From the cell containing the given text, extract its center point as (x, y) coordinate. 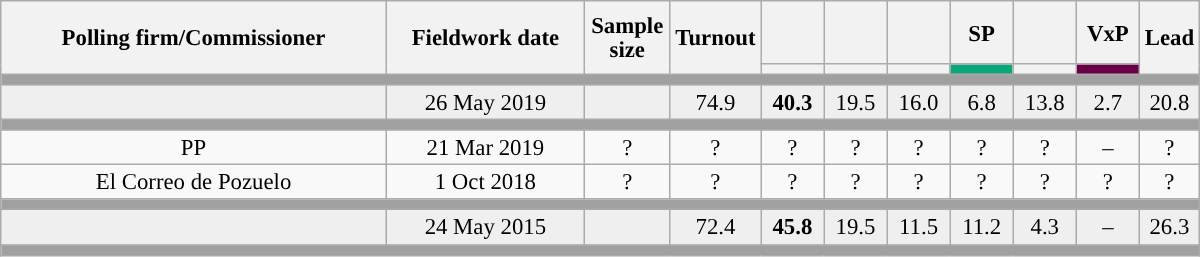
6.8 (982, 102)
2.7 (1108, 102)
45.8 (792, 228)
1 Oct 2018 (485, 182)
72.4 (716, 228)
PP (194, 148)
13.8 (1044, 102)
Lead (1169, 38)
Sample size (627, 38)
20.8 (1169, 102)
Fieldwork date (485, 38)
Polling firm/Commissioner (194, 38)
40.3 (792, 102)
21 Mar 2019 (485, 148)
4.3 (1044, 228)
24 May 2015 (485, 228)
16.0 (918, 102)
SP (982, 32)
11.5 (918, 228)
VxP (1108, 32)
26 May 2019 (485, 102)
El Correo de Pozuelo (194, 182)
11.2 (982, 228)
26.3 (1169, 228)
74.9 (716, 102)
Turnout (716, 38)
